Extract the (X, Y) coordinate from the center of the cell holding the provided text.  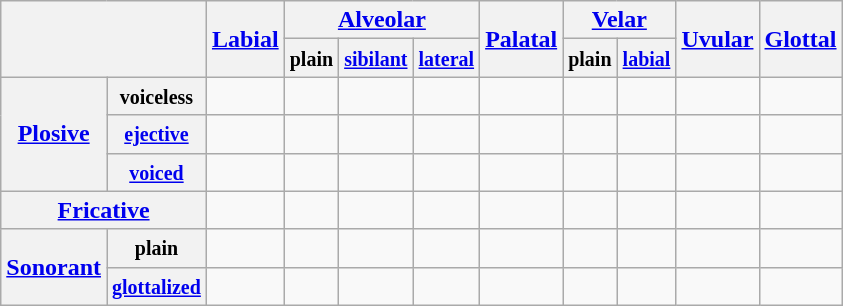
Glottal (800, 39)
Palatal (522, 39)
voiced (156, 172)
Alveolar (382, 20)
Velar (620, 20)
ejective (156, 134)
glottalized (156, 286)
Labial (245, 39)
voiceless (156, 96)
Plosive (54, 134)
lateral (446, 58)
Sonorant (54, 267)
sibilant (376, 58)
Uvular (718, 39)
labial (646, 58)
Fricative (104, 210)
